Return (x, y) of the center of cell containing provided text 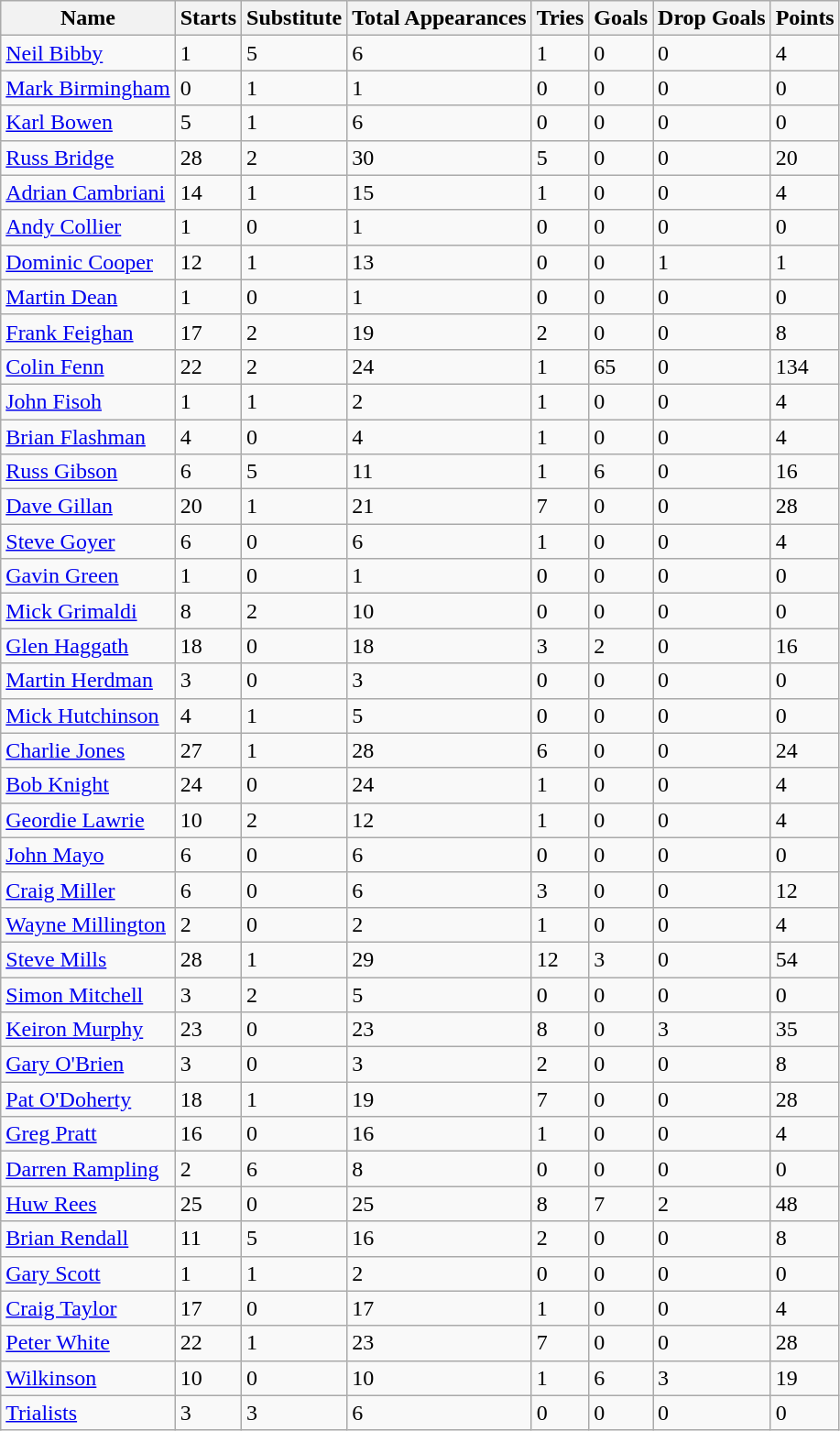
48 (804, 1204)
21 (440, 507)
Charlie Jones (88, 750)
Karl Bowen (88, 123)
Mick Hutchinson (88, 715)
29 (440, 959)
35 (804, 1030)
65 (621, 366)
54 (804, 959)
Total Appearances (440, 18)
Russ Bridge (88, 158)
Wayne Millington (88, 924)
John Mayo (88, 855)
Starts (208, 18)
Trialists (88, 1413)
Gavin Green (88, 576)
Simon Mitchell (88, 994)
Dave Gillan (88, 507)
Huw Rees (88, 1204)
Points (804, 18)
Frank Feighan (88, 332)
Substitute (295, 18)
Steve Goyer (88, 541)
30 (440, 158)
Brian Rendall (88, 1239)
Peter White (88, 1343)
Pat O'Doherty (88, 1099)
Colin Fenn (88, 366)
Glen Haggath (88, 646)
Gary O'Brien (88, 1065)
13 (440, 262)
Martin Herdman (88, 681)
134 (804, 366)
Martin Dean (88, 297)
27 (208, 750)
Andy Collier (88, 227)
Craig Miller (88, 890)
Mark Birmingham (88, 88)
Neil Bibby (88, 53)
Mick Grimaldi (88, 611)
Gary Scott (88, 1273)
Bob Knight (88, 785)
Craig Taylor (88, 1308)
Dominic Cooper (88, 262)
Tries (561, 18)
Greg Pratt (88, 1134)
Keiron Murphy (88, 1030)
Steve Mills (88, 959)
Darren Rampling (88, 1169)
Drop Goals (713, 18)
John Fisoh (88, 401)
Geordie Lawrie (88, 820)
Russ Gibson (88, 472)
Wilkinson (88, 1378)
Name (88, 18)
15 (440, 192)
Brian Flashman (88, 437)
Adrian Cambriani (88, 192)
Goals (621, 18)
14 (208, 192)
